Output the [X, Y] coordinate of the center of the cell containing the given text.  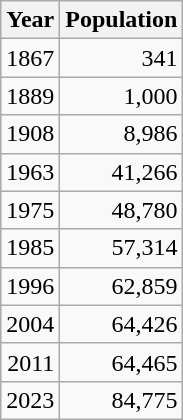
1985 [30, 248]
1996 [30, 286]
48,780 [122, 210]
8,986 [122, 134]
2004 [30, 324]
1867 [30, 58]
341 [122, 58]
1975 [30, 210]
1963 [30, 172]
2023 [30, 400]
1,000 [122, 96]
Year [30, 20]
64,465 [122, 362]
41,266 [122, 172]
1908 [30, 134]
64,426 [122, 324]
2011 [30, 362]
Population [122, 20]
84,775 [122, 400]
62,859 [122, 286]
1889 [30, 96]
57,314 [122, 248]
